Output the (x, y) coordinate of the center of the cell containing the given text.  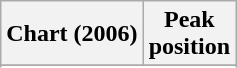
Peakposition (189, 34)
Chart (2006) (72, 34)
